Determine the (x, y) coordinate at the center of the cell enclosing the given text.  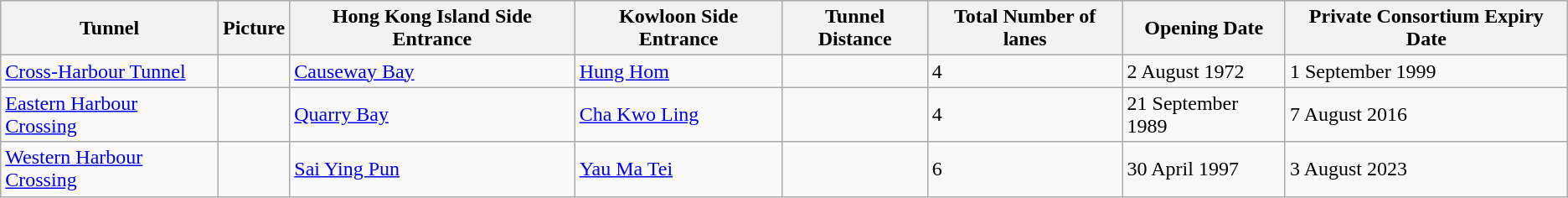
Eastern Harbour Crossing (110, 114)
Quarry Bay (432, 114)
1 September 1999 (1426, 71)
6 (1025, 169)
Causeway Bay (432, 71)
Hong Kong Island Side Entrance (432, 29)
2 August 1972 (1204, 71)
Kowloon Side Entrance (678, 29)
Yau Ma Tei (678, 169)
7 August 2016 (1426, 114)
Opening Date (1204, 29)
Picture (253, 29)
Western Harbour Crossing (110, 169)
Tunnel Distance (854, 29)
Tunnel (110, 29)
Private Consortium Expiry Date (1426, 29)
21 September 1989 (1204, 114)
Cross-Harbour Tunnel (110, 71)
Total Number of lanes (1025, 29)
Hung Hom (678, 71)
Cha Kwo Ling (678, 114)
3 August 2023 (1426, 169)
30 April 1997 (1204, 169)
Sai Ying Pun (432, 169)
